For the text-containing cell, return its midpoint in (X, Y) coordinate format. 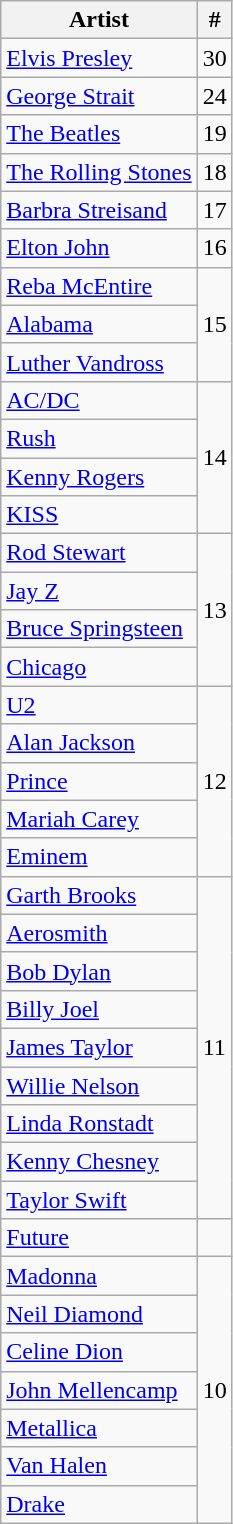
Chicago (99, 667)
Elvis Presley (99, 58)
Bob Dylan (99, 971)
# (214, 20)
13 (214, 610)
KISS (99, 515)
Alan Jackson (99, 743)
John Mellencamp (99, 1390)
Elton John (99, 248)
Prince (99, 781)
Barbra Streisand (99, 210)
The Beatles (99, 134)
Madonna (99, 1276)
U2 (99, 705)
AC/DC (99, 400)
Taylor Swift (99, 1200)
Celine Dion (99, 1352)
Artist (99, 20)
24 (214, 96)
12 (214, 781)
George Strait (99, 96)
30 (214, 58)
Mariah Carey (99, 819)
19 (214, 134)
Neil Diamond (99, 1314)
18 (214, 172)
Willie Nelson (99, 1085)
Eminem (99, 857)
11 (214, 1048)
The Rolling Stones (99, 172)
Aerosmith (99, 933)
Rush (99, 438)
Garth Brooks (99, 895)
Future (99, 1238)
Metallica (99, 1428)
15 (214, 324)
Luther Vandross (99, 362)
Kenny Chesney (99, 1162)
Bruce Springsteen (99, 629)
Jay Z (99, 591)
17 (214, 210)
Van Halen (99, 1466)
James Taylor (99, 1047)
Kenny Rogers (99, 477)
Drake (99, 1504)
Reba McEntire (99, 286)
Rod Stewart (99, 553)
Linda Ronstadt (99, 1124)
Alabama (99, 324)
Billy Joel (99, 1009)
14 (214, 457)
10 (214, 1390)
16 (214, 248)
